Capture the cell that displays the provided text and extract its [x, y] central coordinate. 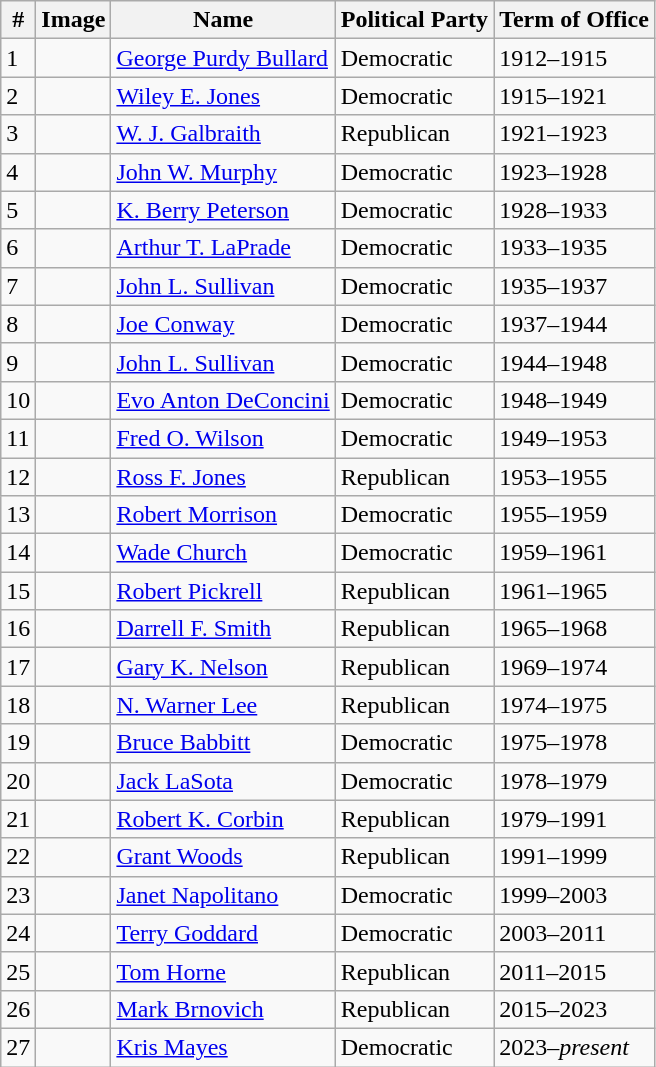
15 [18, 591]
1933–1935 [574, 248]
Ross F. Jones [223, 477]
24 [18, 933]
1923–1928 [574, 172]
John W. Murphy [223, 172]
# [18, 20]
1937–1944 [574, 324]
1974–1975 [574, 705]
25 [18, 971]
18 [18, 705]
1921–1923 [574, 134]
Political Party [414, 20]
1959–1961 [574, 553]
12 [18, 477]
23 [18, 895]
20 [18, 781]
Bruce Babbitt [223, 743]
1979–1991 [574, 819]
1912–1915 [574, 58]
1928–1933 [574, 210]
Evo Anton DeConcini [223, 400]
22 [18, 857]
2 [18, 96]
Kris Mayes [223, 1047]
5 [18, 210]
11 [18, 438]
Terry Goddard [223, 933]
13 [18, 515]
1935–1937 [574, 286]
21 [18, 819]
27 [18, 1047]
1948–1949 [574, 400]
14 [18, 553]
Image [74, 20]
19 [18, 743]
6 [18, 248]
N. Warner Lee [223, 705]
1955–1959 [574, 515]
10 [18, 400]
1915–1921 [574, 96]
Robert Pickrell [223, 591]
1975–1978 [574, 743]
2003–2011 [574, 933]
Robert Morrison [223, 515]
16 [18, 629]
8 [18, 324]
4 [18, 172]
1999–2003 [574, 895]
Jack LaSota [223, 781]
1978–1979 [574, 781]
26 [18, 1009]
Robert K. Corbin [223, 819]
1991–1999 [574, 857]
Mark Brnovich [223, 1009]
2011–2015 [574, 971]
Wiley E. Jones [223, 96]
W. J. Galbraith [223, 134]
1944–1948 [574, 362]
Arthur T. LaPrade [223, 248]
Name [223, 20]
K. Berry Peterson [223, 210]
1965–1968 [574, 629]
Janet Napolitano [223, 895]
9 [18, 362]
1969–1974 [574, 667]
1949–1953 [574, 438]
Wade Church [223, 553]
17 [18, 667]
Tom Horne [223, 971]
Grant Woods [223, 857]
George Purdy Bullard [223, 58]
7 [18, 286]
Term of Office [574, 20]
2023–present [574, 1047]
Gary K. Nelson [223, 667]
Darrell F. Smith [223, 629]
1 [18, 58]
Joe Conway [223, 324]
2015–2023 [574, 1009]
1961–1965 [574, 591]
1953–1955 [574, 477]
Fred O. Wilson [223, 438]
3 [18, 134]
